Capture the cell that displays the provided text and extract its (x, y) central coordinate. 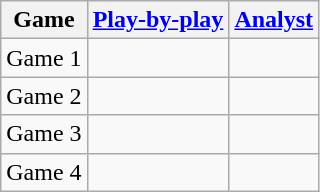
Play-by-play (158, 20)
Game 4 (44, 172)
Game 1 (44, 58)
Game 3 (44, 134)
Game (44, 20)
Analyst (274, 20)
Game 2 (44, 96)
